For the text-containing cell, return its midpoint in (X, Y) coordinate format. 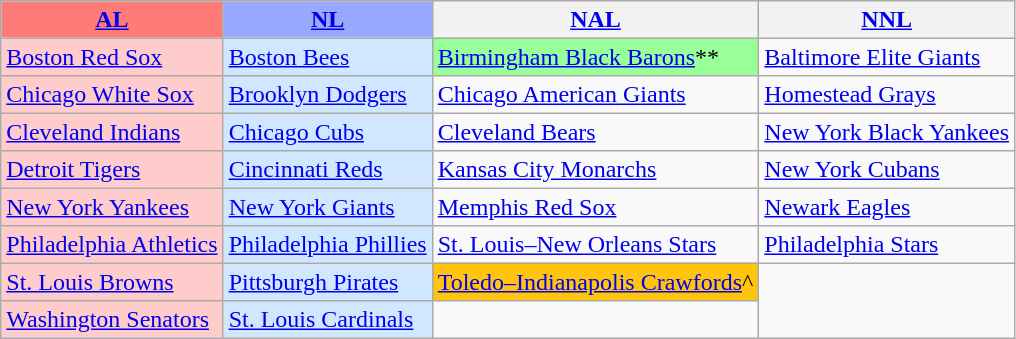
Philadelphia Phillies (328, 244)
Philadelphia Stars (887, 244)
AL (112, 20)
New York Giants (328, 206)
NAL (596, 20)
Kansas City Monarchs (596, 170)
Toledo–Indianapolis Crawfords^ (596, 282)
Cleveland Bears (596, 132)
Philadelphia Athletics (112, 244)
Washington Senators (112, 318)
Birmingham Black Barons** (596, 56)
Chicago American Giants (596, 94)
NNL (887, 20)
Memphis Red Sox (596, 206)
Boston Red Sox (112, 56)
Baltimore Elite Giants (887, 56)
Detroit Tigers (112, 170)
New York Cubans (887, 170)
Homestead Grays (887, 94)
Pittsburgh Pirates (328, 282)
Chicago Cubs (328, 132)
Cincinnati Reds (328, 170)
New York Yankees (112, 206)
St. Louis Cardinals (328, 318)
Brooklyn Dodgers (328, 94)
New York Black Yankees (887, 132)
Boston Bees (328, 56)
St. Louis Browns (112, 282)
Chicago White Sox (112, 94)
NL (328, 20)
Cleveland Indians (112, 132)
Newark Eagles (887, 206)
St. Louis–New Orleans Stars (596, 244)
